Extract the (x, y) coordinate from the center of the cell holding the provided text.  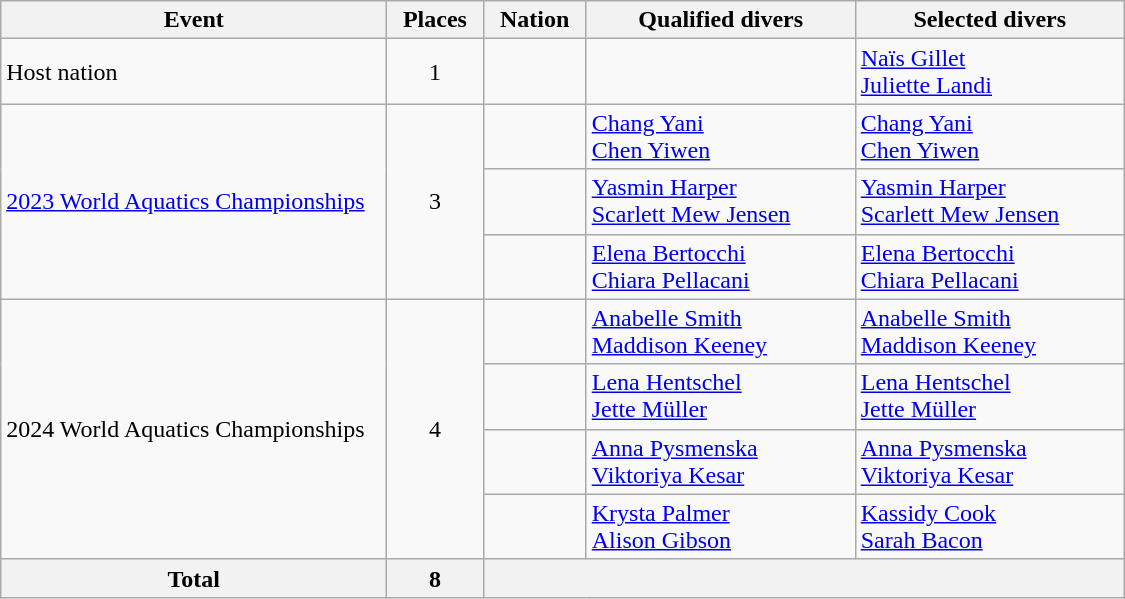
Nation (534, 20)
Total (194, 578)
Krysta PalmerAlison Gibson (720, 526)
2023 World Aquatics Championships (194, 202)
2024 World Aquatics Championships (194, 429)
Qualified divers (720, 20)
Selected divers (990, 20)
3 (435, 202)
4 (435, 429)
Places (435, 20)
Event (194, 20)
Host nation (194, 72)
Kassidy CookSarah Bacon (990, 526)
1 (435, 72)
8 (435, 578)
Naïs GilletJuliette Landi (990, 72)
